Capture the cell that displays the provided text and extract its [x, y] central coordinate. 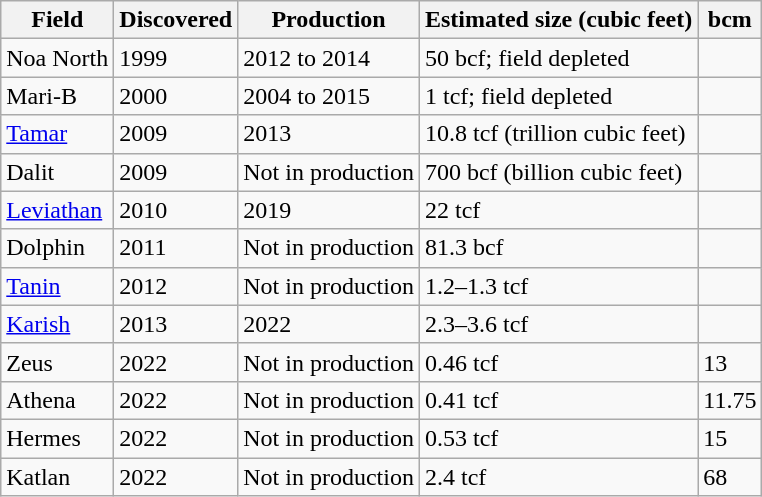
Hermes [58, 438]
2.4 tcf [558, 477]
Karish [58, 324]
Production [329, 20]
68 [730, 477]
bcm [730, 20]
Zeus [58, 362]
Dalit [58, 172]
Dolphin [58, 248]
0.53 tcf [558, 438]
Athena [58, 400]
1999 [176, 58]
Tanin [58, 286]
22 tcf [558, 210]
Leviathan [58, 210]
11.75 [730, 400]
0.46 tcf [558, 362]
2011 [176, 248]
0.41 tcf [558, 400]
Noa North [58, 58]
10.8 tcf (trillion cubic feet) [558, 134]
15 [730, 438]
700 bcf (billion cubic feet) [558, 172]
1.2–1.3 tcf [558, 286]
Estimated size (cubic feet) [558, 20]
2.3–3.6 tcf [558, 324]
Discovered [176, 20]
Mari-B [58, 96]
13 [730, 362]
Field [58, 20]
50 bcf; field depleted [558, 58]
1 tcf; field depleted [558, 96]
81.3 bcf [558, 248]
2004 to 2015 [329, 96]
Tamar [58, 134]
2012 to 2014 [329, 58]
2000 [176, 96]
2012 [176, 286]
2010 [176, 210]
Katlan [58, 477]
2019 [329, 210]
